Provide the (X, Y) coordinate of the cell's center where the given text is located.  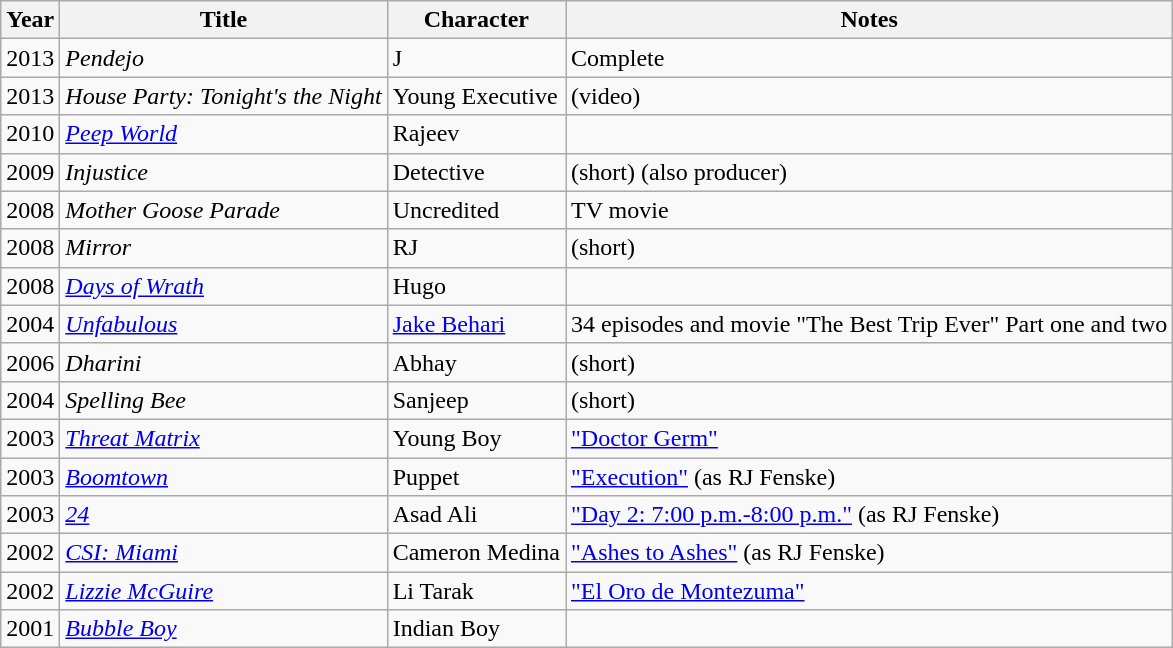
Notes (870, 20)
House Party: Tonight's the Night (224, 96)
TV movie (870, 210)
CSI: Miami (224, 553)
Abhay (476, 362)
Hugo (476, 286)
Title (224, 20)
Pendejo (224, 58)
Year (30, 20)
2010 (30, 134)
"Execution" (as RJ Fenske) (870, 477)
J (476, 58)
Mirror (224, 248)
Unfabulous (224, 324)
Li Tarak (476, 591)
Peep World (224, 134)
Uncredited (476, 210)
Sanjeep (476, 400)
Cameron Medina (476, 553)
"Doctor Germ" (870, 438)
(short) (also producer) (870, 172)
Rajeev (476, 134)
Threat Matrix (224, 438)
Asad Ali (476, 515)
Jake Behari (476, 324)
Spelling Bee (224, 400)
Young Executive (476, 96)
Lizzie McGuire (224, 591)
24 (224, 515)
34 episodes and movie "The Best Trip Ever" Part one and two (870, 324)
Young Boy (476, 438)
Complete (870, 58)
Indian Boy (476, 629)
Character (476, 20)
"El Oro de Montezuma" (870, 591)
RJ (476, 248)
Days of Wrath (224, 286)
Bubble Boy (224, 629)
Puppet (476, 477)
2001 (30, 629)
(video) (870, 96)
Injustice (224, 172)
"Day 2: 7:00 p.m.-8:00 p.m." (as RJ Fenske) (870, 515)
Detective (476, 172)
Dharini (224, 362)
Boomtown (224, 477)
2009 (30, 172)
2006 (30, 362)
"Ashes to Ashes" (as RJ Fenske) (870, 553)
Mother Goose Parade (224, 210)
